Determine the [x, y] coordinate at the center of the cell enclosing the given text.  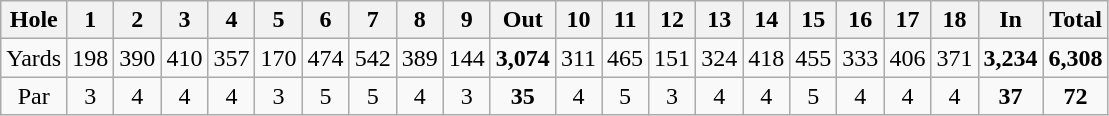
11 [626, 20]
406 [908, 58]
324 [720, 58]
7 [372, 20]
In [1010, 20]
170 [278, 58]
198 [90, 58]
357 [232, 58]
16 [860, 20]
542 [372, 58]
474 [326, 58]
144 [466, 58]
3,074 [522, 58]
12 [672, 20]
333 [860, 58]
151 [672, 58]
10 [578, 20]
13 [720, 20]
418 [766, 58]
455 [814, 58]
Hole [34, 20]
18 [954, 20]
17 [908, 20]
1 [90, 20]
465 [626, 58]
35 [522, 96]
8 [420, 20]
Total [1076, 20]
311 [578, 58]
371 [954, 58]
6,308 [1076, 58]
6 [326, 20]
3,234 [1010, 58]
Yards [34, 58]
390 [138, 58]
410 [184, 58]
389 [420, 58]
Par [34, 96]
15 [814, 20]
2 [138, 20]
Out [522, 20]
37 [1010, 96]
9 [466, 20]
14 [766, 20]
72 [1076, 96]
